Return the (x, y) coordinate for the center point of the cell that contains the specified text.  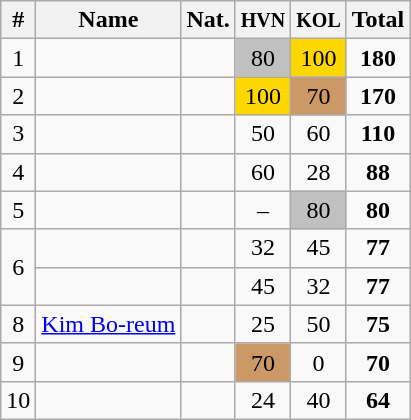
Total (378, 20)
10 (18, 400)
3 (18, 134)
4 (18, 172)
180 (378, 58)
Nat. (208, 20)
1 (18, 58)
0 (319, 362)
6 (18, 267)
# (18, 20)
2 (18, 96)
88 (378, 172)
24 (263, 400)
64 (378, 400)
170 (378, 96)
28 (319, 172)
5 (18, 210)
Kim Bo-reum (108, 324)
8 (18, 324)
9 (18, 362)
KOL (319, 20)
110 (378, 134)
HVN (263, 20)
40 (319, 400)
Name (108, 20)
– (263, 210)
25 (263, 324)
75 (378, 324)
